Extract the (x, y) coordinate from the center of the cell holding the provided text.  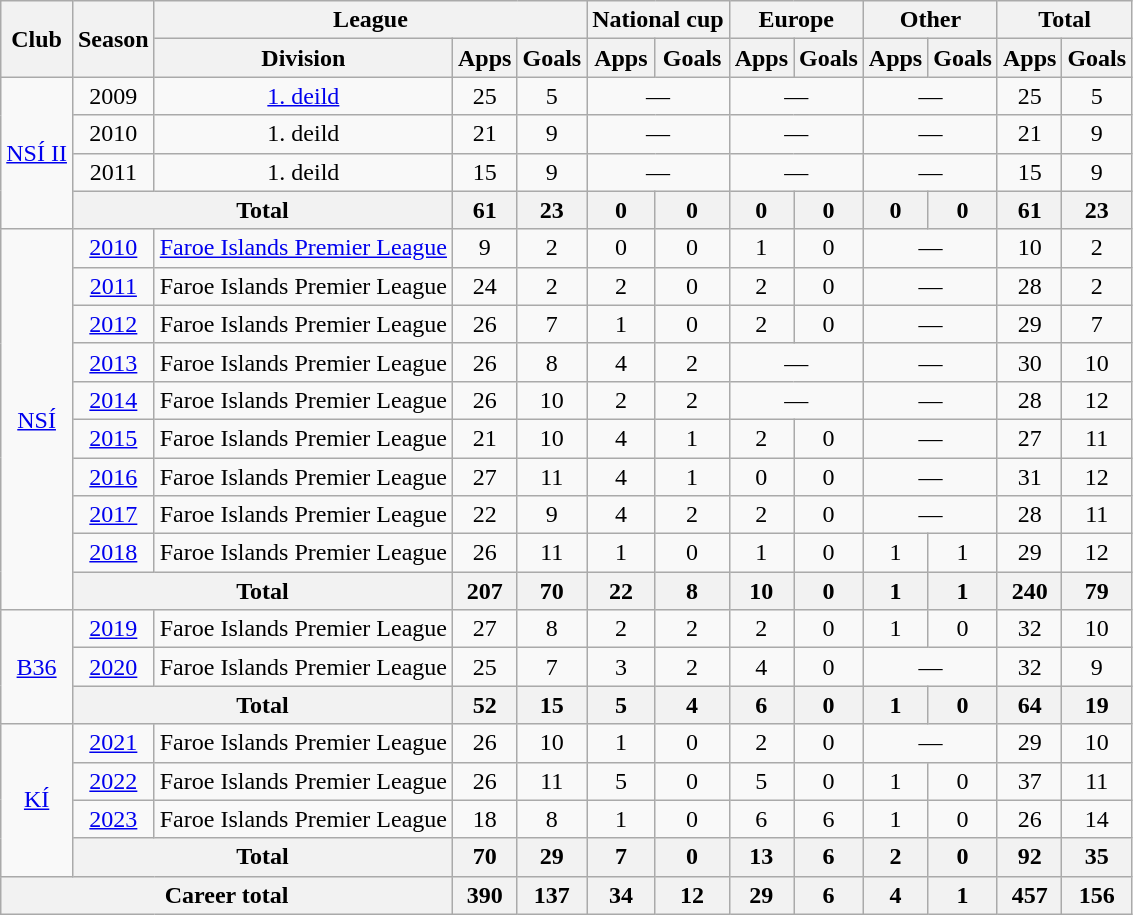
31 (1029, 477)
13 (761, 857)
2021 (113, 743)
2015 (113, 438)
Other (930, 20)
2009 (113, 96)
34 (621, 895)
2013 (113, 362)
B36 (37, 667)
Club (37, 39)
18 (485, 819)
KÍ (37, 800)
National cup (658, 20)
35 (1097, 857)
NSÍ (37, 420)
Season (113, 39)
156 (1097, 895)
2017 (113, 515)
37 (1029, 781)
Career total (227, 895)
52 (485, 705)
137 (552, 895)
2016 (113, 477)
207 (485, 591)
457 (1029, 895)
Division (303, 58)
2018 (113, 553)
NSÍ II (37, 153)
League (370, 20)
2022 (113, 781)
79 (1097, 591)
92 (1029, 857)
3 (621, 667)
2019 (113, 629)
390 (485, 895)
Europe (796, 20)
2012 (113, 324)
240 (1029, 591)
30 (1029, 362)
19 (1097, 705)
64 (1029, 705)
2014 (113, 400)
14 (1097, 819)
2023 (113, 819)
24 (485, 286)
2020 (113, 667)
